Pinpoint the cell where the given text exists, returning its [x, y] midpoint coordinate. 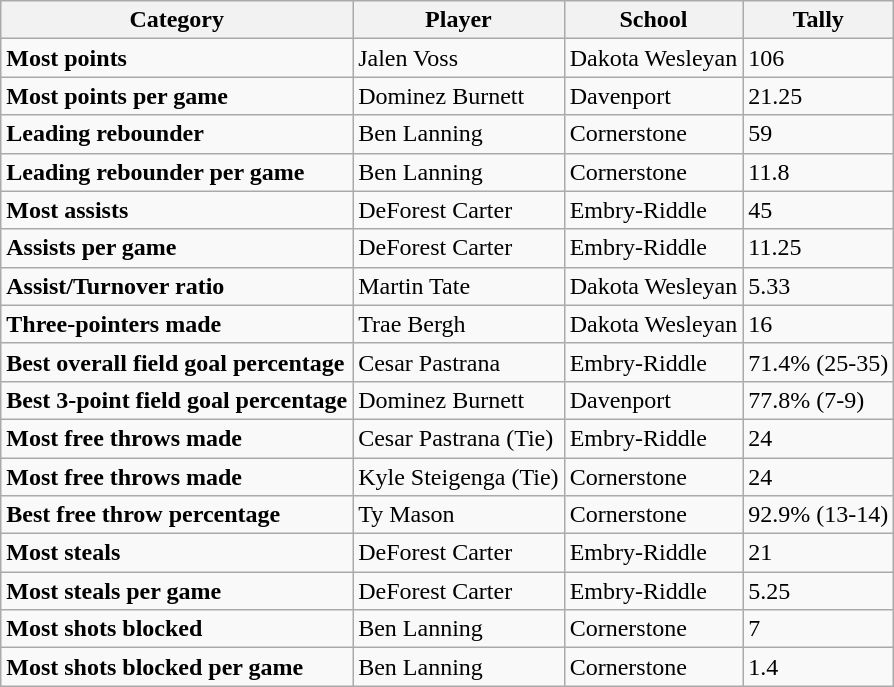
106 [818, 58]
Three-pointers made [177, 324]
School [654, 20]
Trae Bergh [458, 324]
Best overall field goal percentage [177, 362]
92.9% (13-14) [818, 515]
Most shots blocked [177, 629]
Cesar Pastrana (Tie) [458, 438]
Most shots blocked per game [177, 667]
11.25 [818, 248]
1.4 [818, 667]
59 [818, 134]
Most steals [177, 553]
21.25 [818, 96]
71.4% (25-35) [818, 362]
Assists per game [177, 248]
Kyle Steigenga (Tie) [458, 477]
Best 3-point field goal percentage [177, 400]
Tally [818, 20]
Assist/Turnover ratio [177, 286]
Leading rebounder per game [177, 172]
Most assists [177, 210]
16 [818, 324]
Ty Mason [458, 515]
5.25 [818, 591]
Best free throw percentage [177, 515]
11.8 [818, 172]
Martin Tate [458, 286]
Player [458, 20]
Leading rebounder [177, 134]
77.8% (7-9) [818, 400]
Category [177, 20]
Jalen Voss [458, 58]
Most points per game [177, 96]
Most steals per game [177, 591]
21 [818, 553]
45 [818, 210]
7 [818, 629]
5.33 [818, 286]
Most points [177, 58]
Cesar Pastrana [458, 362]
